From the cell containing the given text, extract its center point as (x, y) coordinate. 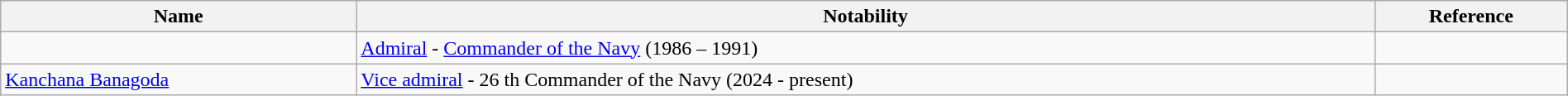
Admiral - Commander of the Navy (1986 – 1991) (865, 48)
Kanchana Banagoda (179, 79)
Name (179, 17)
Reference (1470, 17)
Vice admiral - 26 th Commander of the Navy (2024 - present) (865, 79)
Notability (865, 17)
